Determine the (X, Y) coordinate at the center of the cell enclosing the given text.  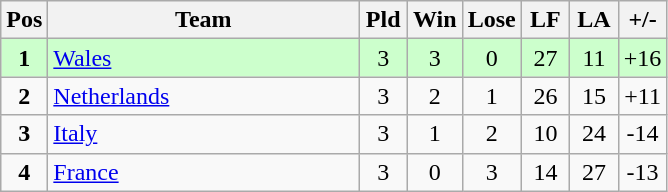
Wales (204, 58)
11 (594, 58)
Netherlands (204, 96)
Win (434, 20)
10 (546, 134)
LF (546, 20)
+16 (642, 58)
Italy (204, 134)
Pld (384, 20)
26 (546, 96)
15 (594, 96)
14 (546, 172)
Pos (24, 20)
+/- (642, 20)
4 (24, 172)
Lose (492, 20)
LA (594, 20)
-13 (642, 172)
France (204, 172)
24 (594, 134)
+11 (642, 96)
-14 (642, 134)
Team (204, 20)
